Locate the cell with the specified text and output its (x, y) center coordinate. 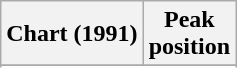
Chart (1991) (72, 34)
Peakposition (189, 34)
